From the cell containing the given text, extract its center point as (X, Y) coordinate. 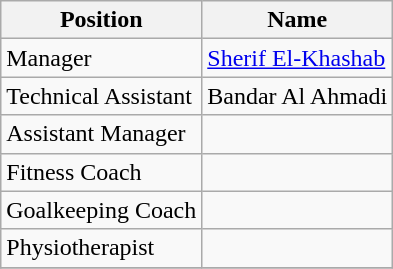
Assistant Manager (102, 134)
Position (102, 20)
Name (298, 20)
Manager (102, 58)
Fitness Coach (102, 172)
Technical Assistant (102, 96)
Goalkeeping Coach (102, 210)
Physiotherapist (102, 248)
Bandar Al Ahmadi (298, 96)
Sherif El-Khashab (298, 58)
